Pinpoint the cell where the given text exists, returning its [x, y] midpoint coordinate. 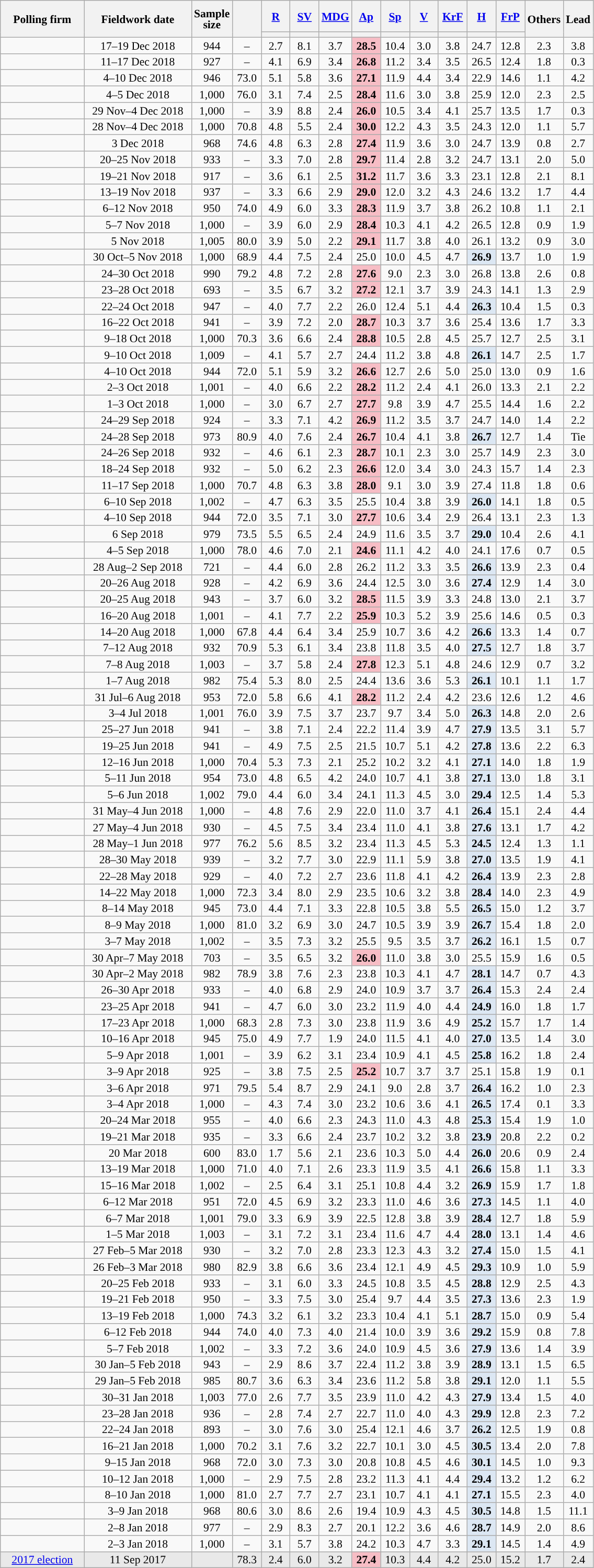
20 Mar 2018 [138, 1153]
SV [304, 16]
4–10 Sep 2018 [138, 518]
917 [212, 176]
Sp [395, 16]
MDG [336, 16]
925 [212, 1071]
H [481, 16]
0.2 [578, 1136]
703 [212, 957]
67.8 [247, 632]
15.5 [510, 1494]
Fieldwork date [138, 19]
935 [212, 1136]
27.5 [481, 648]
28.1 [481, 973]
26 Feb–3 Mar 2018 [138, 1267]
980 [212, 1267]
75.4 [247, 680]
30.1 [481, 1462]
5–7 Feb 2018 [138, 1348]
6.8 [304, 990]
14.4 [510, 404]
4–5 Dec 2018 [138, 94]
3–9 Apr 2018 [138, 1071]
24–29 Sep 2018 [138, 420]
22–28 May 2018 [138, 876]
Polling firm [42, 19]
Lead [578, 19]
9.1 [395, 486]
16–22 Oct 2018 [138, 322]
22.0 [366, 811]
979 [212, 534]
953 [212, 697]
6–7 Mar 2018 [138, 1218]
5–6 Jun 2018 [138, 794]
20–26 Aug 2018 [138, 583]
73.5 [247, 534]
28.3 [366, 208]
3–7 May 2018 [138, 941]
6–10 Sep 2018 [138, 501]
15.3 [510, 990]
Samplesize [212, 19]
V [424, 16]
20.1 [366, 1528]
19–25 Jun 2018 [138, 746]
3–6 Apr 2018 [138, 1087]
25.8 [481, 1055]
74.6 [247, 143]
990 [212, 273]
27 May–4 Jun 2018 [138, 827]
3–9 Jan 2018 [138, 1511]
600 [212, 1153]
71.0 [247, 1169]
8.5 [304, 843]
7–8 Aug 2018 [138, 664]
3 Dec 2018 [138, 143]
68.9 [247, 257]
25–27 Jun 2018 [138, 729]
5 Nov 2018 [138, 241]
9–15 Jan 2018 [138, 1462]
24.2 [366, 1543]
29.3 [481, 1267]
17–19 Dec 2018 [138, 45]
0.4 [578, 566]
2–8 Jan 2018 [138, 1528]
11–17 Dec 2018 [138, 62]
15–16 Mar 2018 [138, 1186]
31 May–4 Jun 2018 [138, 811]
20–24 Mar 2018 [138, 1121]
29 Nov–4 Dec 2018 [138, 111]
929 [212, 876]
29 Jan–5 Feb 2018 [138, 1381]
15.2 [510, 1560]
939 [212, 860]
23–28 Jan 2018 [138, 1414]
78.3 [247, 1560]
22–24 Jan 2018 [138, 1429]
80.9 [247, 436]
24–30 Oct 2018 [138, 273]
893 [212, 1429]
R [276, 16]
26–30 Apr 2018 [138, 990]
70.2 [247, 1446]
11–17 Sep 2018 [138, 486]
985 [212, 1381]
937 [212, 191]
14–20 Aug 2018 [138, 632]
Others [544, 19]
27.2 [366, 290]
16.0 [510, 1007]
24–28 Sep 2018 [138, 436]
936 [212, 1414]
971 [212, 1087]
Ap [366, 16]
28–30 May 2018 [138, 860]
70.3 [247, 339]
16–20 Aug 2018 [138, 615]
16–21 Jan 2018 [138, 1446]
12–16 Jun 2018 [138, 762]
1–7 Aug 2018 [138, 680]
8–10 Jan 2018 [138, 1494]
947 [212, 306]
928 [212, 583]
4–5 Sep 2018 [138, 550]
5–11 Jun 2018 [138, 779]
30 Oct–5 Nov 2018 [138, 257]
12.6 [510, 697]
28.9 [481, 1364]
70.7 [247, 486]
29.2 [481, 1332]
24–26 Sep 2018 [138, 452]
30 Jan–5 Feb 2018 [138, 1364]
2–3 Jan 2018 [138, 1543]
83.0 [247, 1153]
4–10 Oct 2018 [138, 371]
1–3 Oct 2018 [138, 404]
13–19 Nov 2018 [138, 191]
21.4 [366, 1332]
924 [212, 420]
70.4 [247, 762]
25.6 [481, 615]
8–9 May 2018 [138, 925]
11 Sep 2017 [138, 1560]
80.6 [247, 1511]
78.0 [247, 550]
28 Nov–4 Dec 2018 [138, 127]
10–16 Apr 2018 [138, 1039]
Tie [578, 436]
10–12 Jan 2018 [138, 1479]
5–9 Apr 2018 [138, 1055]
8.8 [304, 111]
7–12 Aug 2018 [138, 648]
13.8 [510, 273]
22.2 [366, 729]
30 Apr–7 May 2018 [138, 957]
1,005 [212, 241]
31.2 [366, 176]
75.0 [247, 1039]
8.3 [304, 1528]
5.2 [424, 615]
16.1 [510, 941]
17–23 Apr 2018 [138, 1022]
68.3 [247, 1022]
8.7 [304, 1087]
29.7 [366, 159]
77.0 [247, 1397]
28 Aug–2 Sep 2018 [138, 566]
22.8 [366, 908]
9.3 [578, 1462]
30 Apr–2 May 2018 [138, 973]
973 [212, 436]
1,009 [212, 355]
4–10 Dec 2018 [138, 78]
927 [212, 62]
19–21 Mar 2018 [138, 1136]
29.9 [481, 1414]
19–21 Nov 2018 [138, 176]
3–4 Jul 2018 [138, 713]
6–12 Nov 2018 [138, 208]
20–25 Aug 2018 [138, 600]
22.4 [366, 1364]
82.9 [247, 1267]
954 [212, 779]
70.9 [247, 648]
9.5 [395, 941]
30–31 Jan 2018 [138, 1397]
17.4 [510, 1104]
3–4 Apr 2018 [138, 1104]
955 [212, 1121]
6 Sep 2018 [138, 534]
78.9 [247, 973]
74.3 [247, 1315]
72.3 [247, 893]
23–25 Apr 2018 [138, 1007]
23.5 [366, 893]
951 [212, 1201]
20.6 [510, 1153]
76.2 [247, 843]
21.5 [366, 746]
8–14 May 2018 [138, 908]
5–7 Nov 2018 [138, 225]
2–3 Oct 2018 [138, 387]
80.7 [247, 1381]
19.4 [366, 1511]
70.8 [247, 127]
693 [212, 290]
KrF [453, 16]
9.8 [395, 404]
6–12 Mar 2018 [138, 1201]
25.3 [481, 1121]
9–10 Oct 2018 [138, 355]
80.0 [247, 241]
13–19 Feb 2018 [138, 1315]
13–19 Mar 2018 [138, 1169]
1–5 Mar 2018 [138, 1234]
15.1 [510, 811]
22.5 [366, 1218]
9–18 Oct 2018 [138, 339]
721 [212, 566]
19–21 Feb 2018 [138, 1300]
23–28 Oct 2018 [138, 290]
13.7 [510, 257]
946 [212, 78]
79.2 [247, 273]
FrP [510, 16]
20–25 Nov 2018 [138, 159]
2017 election [42, 1560]
27 Feb–5 Mar 2018 [138, 1250]
30.0 [366, 127]
24.8 [481, 600]
14–22 May 2018 [138, 893]
0.6 [578, 486]
6–12 Feb 2018 [138, 1332]
79.5 [247, 1087]
22–24 Oct 2018 [138, 306]
28 May–1 Jun 2018 [138, 843]
18–24 Sep 2018 [138, 469]
31 Jul–6 Aug 2018 [138, 697]
17.6 [510, 550]
20–25 Feb 2018 [138, 1283]
